Locate the cell with the specified text and output its (X, Y) center coordinate. 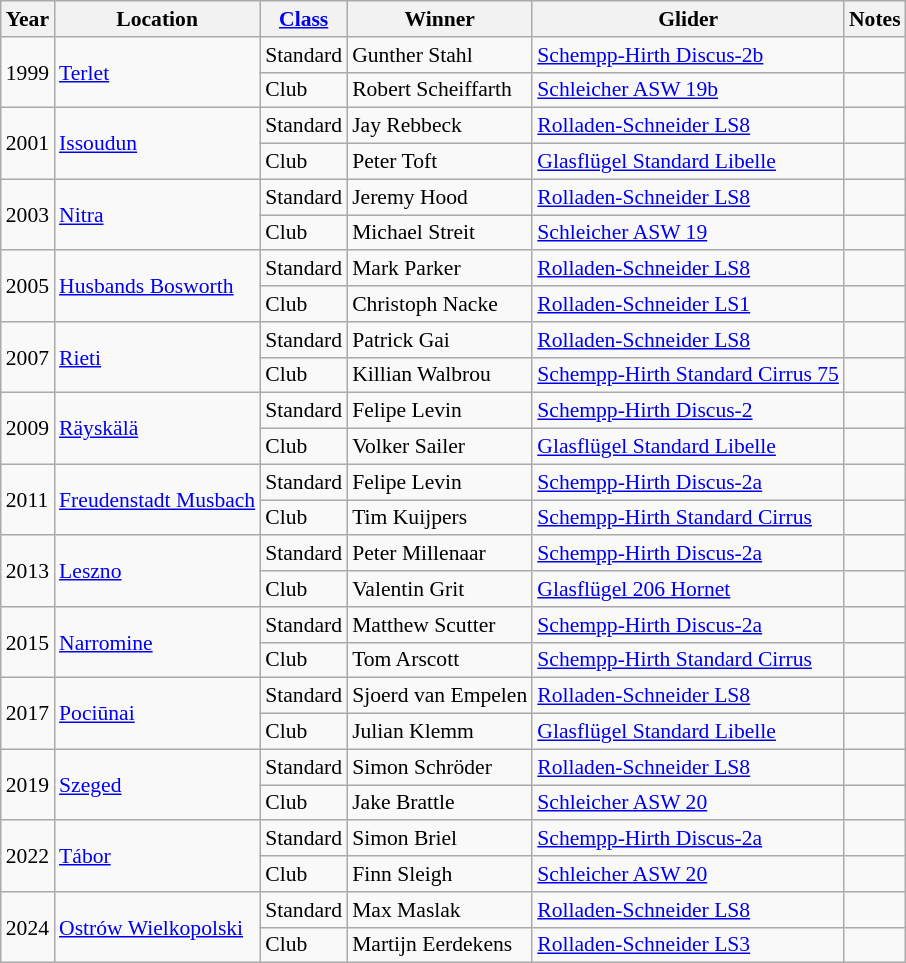
Winner (440, 19)
Killian Walbrou (440, 375)
2022 (28, 856)
Rolladen-Schneider LS3 (688, 945)
Ostrów Wielkopolski (157, 928)
Martijn Eerdekens (440, 945)
Jay Rebbeck (440, 126)
Schempp-Hirth Discus-2 (688, 411)
2011 (28, 500)
Year (28, 19)
Patrick Gai (440, 340)
2007 (28, 358)
Issoudun (157, 144)
Class (304, 19)
2003 (28, 214)
Simon Schröder (440, 767)
2009 (28, 428)
Tom Arscott (440, 660)
Szeged (157, 784)
Räyskälä (157, 428)
Sjoerd van Empelen (440, 696)
Schleicher ASW 19b (688, 90)
1999 (28, 72)
Peter Millenaar (440, 554)
Simon Briel (440, 839)
Schleicher ASW 19 (688, 233)
Jeremy Hood (440, 197)
Max Maslak (440, 910)
Valentin Grit (440, 589)
Tábor (157, 856)
Freudenstadt Musbach (157, 500)
Glasflügel 206 Hornet (688, 589)
Matthew Scutter (440, 625)
Narromine (157, 642)
Rolladen-Schneider LS1 (688, 304)
Notes (875, 19)
2024 (28, 928)
Julian Klemm (440, 732)
2001 (28, 144)
Gunther Stahl (440, 55)
2013 (28, 572)
Michael Streit (440, 233)
Rieti (157, 358)
Husbands Bosworth (157, 286)
Finn Sleigh (440, 874)
Pociūnai (157, 714)
Schempp-Hirth Discus-2b (688, 55)
Location (157, 19)
2017 (28, 714)
Schempp-Hirth Standard Cirrus 75 (688, 375)
Tim Kuijpers (440, 518)
Jake Brattle (440, 803)
Nitra (157, 214)
Peter Toft (440, 162)
2015 (28, 642)
Robert Scheiffarth (440, 90)
Mark Parker (440, 269)
Christoph Nacke (440, 304)
Volker Sailer (440, 447)
2019 (28, 784)
Glider (688, 19)
Terlet (157, 72)
2005 (28, 286)
Leszno (157, 572)
